Locate the cell with the specified text and output its [x, y] center coordinate. 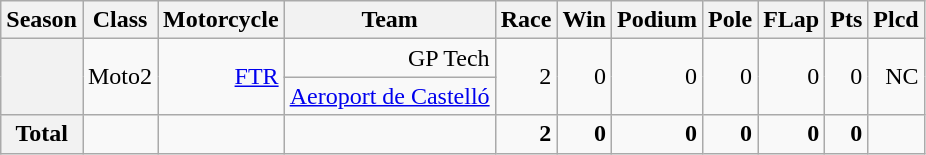
Pts [846, 20]
Motorcycle [222, 20]
Season [42, 20]
Plcd [896, 20]
FLap [792, 20]
GP Tech [390, 58]
Team [390, 20]
Moto2 [120, 77]
Class [120, 20]
Total [42, 134]
Podium [658, 20]
Aeroport de Castelló [390, 96]
NC [896, 77]
FTR [222, 77]
Race [526, 20]
Pole [730, 20]
Win [584, 20]
